Output the (X, Y) coordinate of the center of the cell containing the given text.  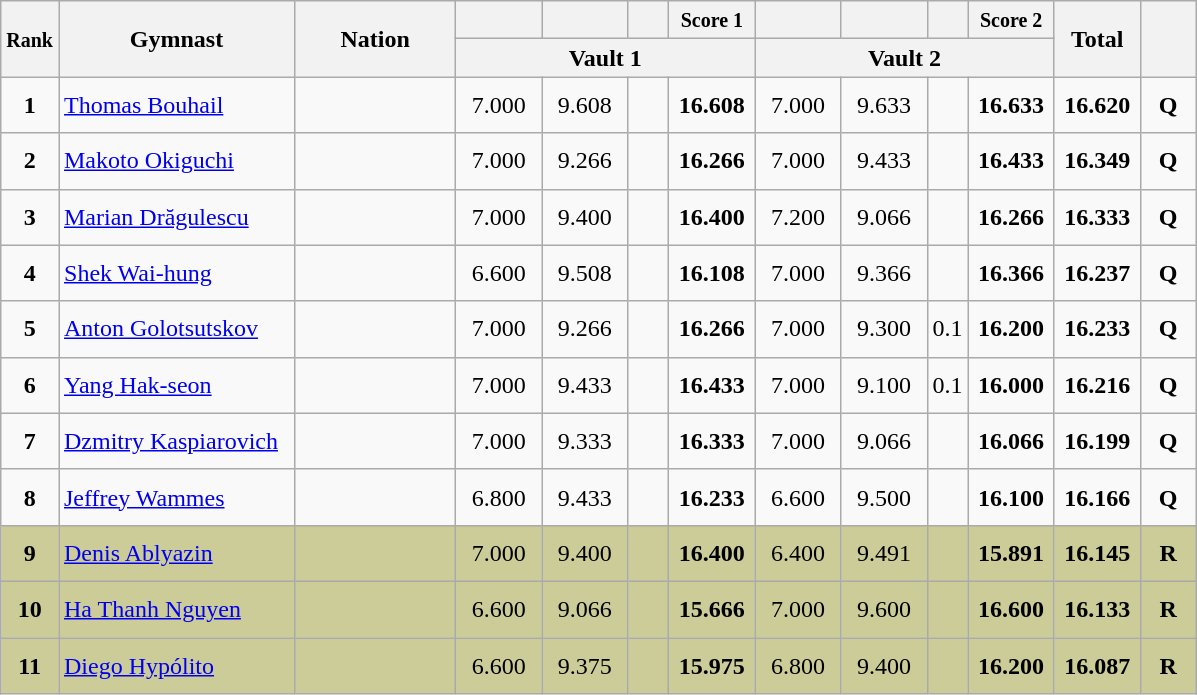
16.000 (1011, 385)
16.166 (1097, 497)
Thomas Bouhail (176, 105)
16.620 (1097, 105)
2 (30, 161)
16.145 (1097, 553)
Total (1097, 39)
16.087 (1097, 666)
16.633 (1011, 105)
15.975 (712, 666)
15.891 (1011, 553)
Score 2 (1011, 20)
4 (30, 273)
Vault 1 (606, 58)
9.366 (884, 273)
9.500 (884, 497)
Score 1 (712, 20)
1 (30, 105)
16.108 (712, 273)
9.600 (884, 609)
Nation (376, 39)
16.366 (1011, 273)
Shek Wai-hung (176, 273)
5 (30, 329)
Dzmitry Kaspiarovich (176, 441)
9 (30, 553)
Marian Drăgulescu (176, 217)
11 (30, 666)
Anton Golotsutskov (176, 329)
9.608 (585, 105)
Gymnast (176, 39)
16.216 (1097, 385)
16.199 (1097, 441)
16.066 (1011, 441)
15.666 (712, 609)
9.333 (585, 441)
Denis Ablyazin (176, 553)
Jeffrey Wammes (176, 497)
9.100 (884, 385)
Vault 2 (904, 58)
16.237 (1097, 273)
Rank (30, 39)
16.608 (712, 105)
6.400 (798, 553)
9.300 (884, 329)
Yang Hak-seon (176, 385)
9.508 (585, 273)
7.200 (798, 217)
Ha Thanh Nguyen (176, 609)
Diego Hypólito (176, 666)
16.133 (1097, 609)
7 (30, 441)
Makoto Okiguchi (176, 161)
16.600 (1011, 609)
9.375 (585, 666)
3 (30, 217)
16.349 (1097, 161)
9.633 (884, 105)
10 (30, 609)
8 (30, 497)
16.100 (1011, 497)
9.491 (884, 553)
6 (30, 385)
